Search for the cell housing the specified text and yield its [x, y] center coordinate. 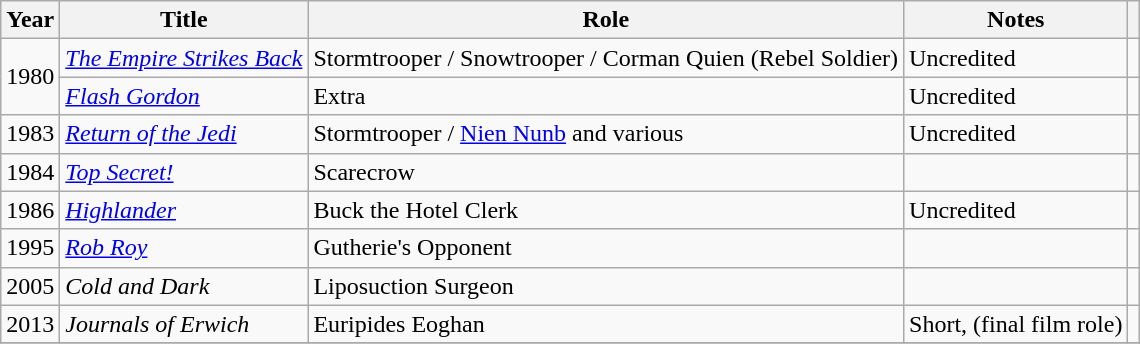
Top Secret! [184, 172]
1986 [30, 210]
Extra [606, 96]
Rob Roy [184, 248]
1995 [30, 248]
Liposuction Surgeon [606, 286]
1984 [30, 172]
Year [30, 20]
Stormtrooper / Snowtrooper / Corman Quien (Rebel Soldier) [606, 58]
1983 [30, 134]
Gutherie's Opponent [606, 248]
Journals of Erwich [184, 324]
Flash Gordon [184, 96]
Buck the Hotel Clerk [606, 210]
Cold and Dark [184, 286]
Highlander [184, 210]
1980 [30, 77]
The Empire Strikes Back [184, 58]
Role [606, 20]
Euripides Eoghan [606, 324]
Stormtrooper / Nien Nunb and various [606, 134]
Short, (final film role) [1016, 324]
2013 [30, 324]
Notes [1016, 20]
Title [184, 20]
Scarecrow [606, 172]
Return of the Jedi [184, 134]
2005 [30, 286]
